Return [x, y] of the center of cell containing provided text 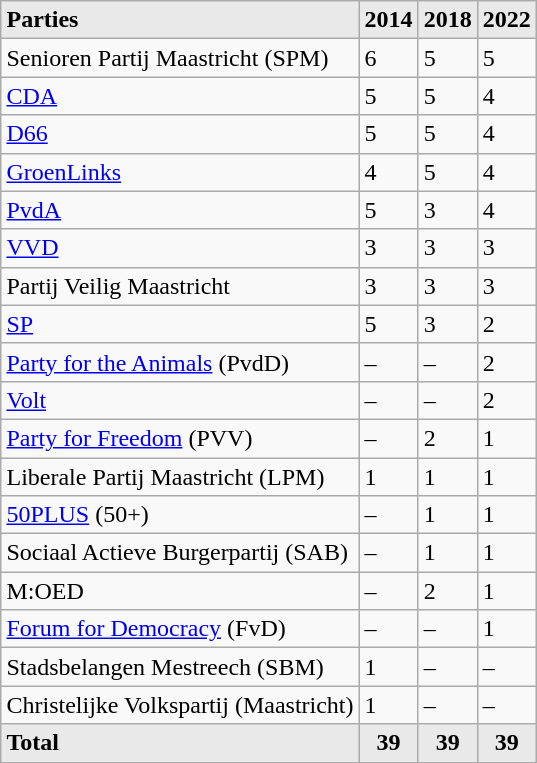
VVD [180, 248]
2014 [388, 20]
Stadsbelangen Mestreech (SBM) [180, 667]
D66 [180, 134]
SP [180, 324]
Total [180, 743]
M:OED [180, 591]
GroenLinks [180, 172]
PvdA [180, 210]
2022 [506, 20]
Partij Veilig Maastricht [180, 286]
Forum for Democracy (FvD) [180, 629]
Party for Freedom (PVV) [180, 438]
6 [388, 58]
Liberale Partij Maastricht (LPM) [180, 477]
Parties [180, 20]
Sociaal Actieve Burgerpartij (SAB) [180, 553]
Christelijke Volkspartij (Maastricht) [180, 705]
CDA [180, 96]
Volt [180, 400]
50PLUS (50+) [180, 515]
Party for the Animals (PvdD) [180, 362]
Senioren Partij Maastricht (SPM) [180, 58]
2018 [448, 20]
